From the cell containing the given text, extract its center point as [x, y] coordinate. 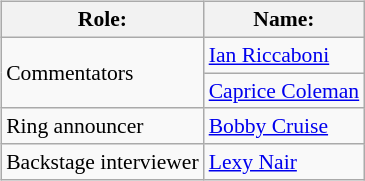
Lexy Nair [284, 162]
Bobby Cruise [284, 126]
Ian Riccaboni [284, 55]
Name: [284, 20]
Caprice Coleman [284, 91]
Backstage interviewer [102, 162]
Role: [102, 20]
Ring announcer [102, 126]
Commentators [102, 72]
